For the text-containing cell, return its midpoint in (x, y) coordinate format. 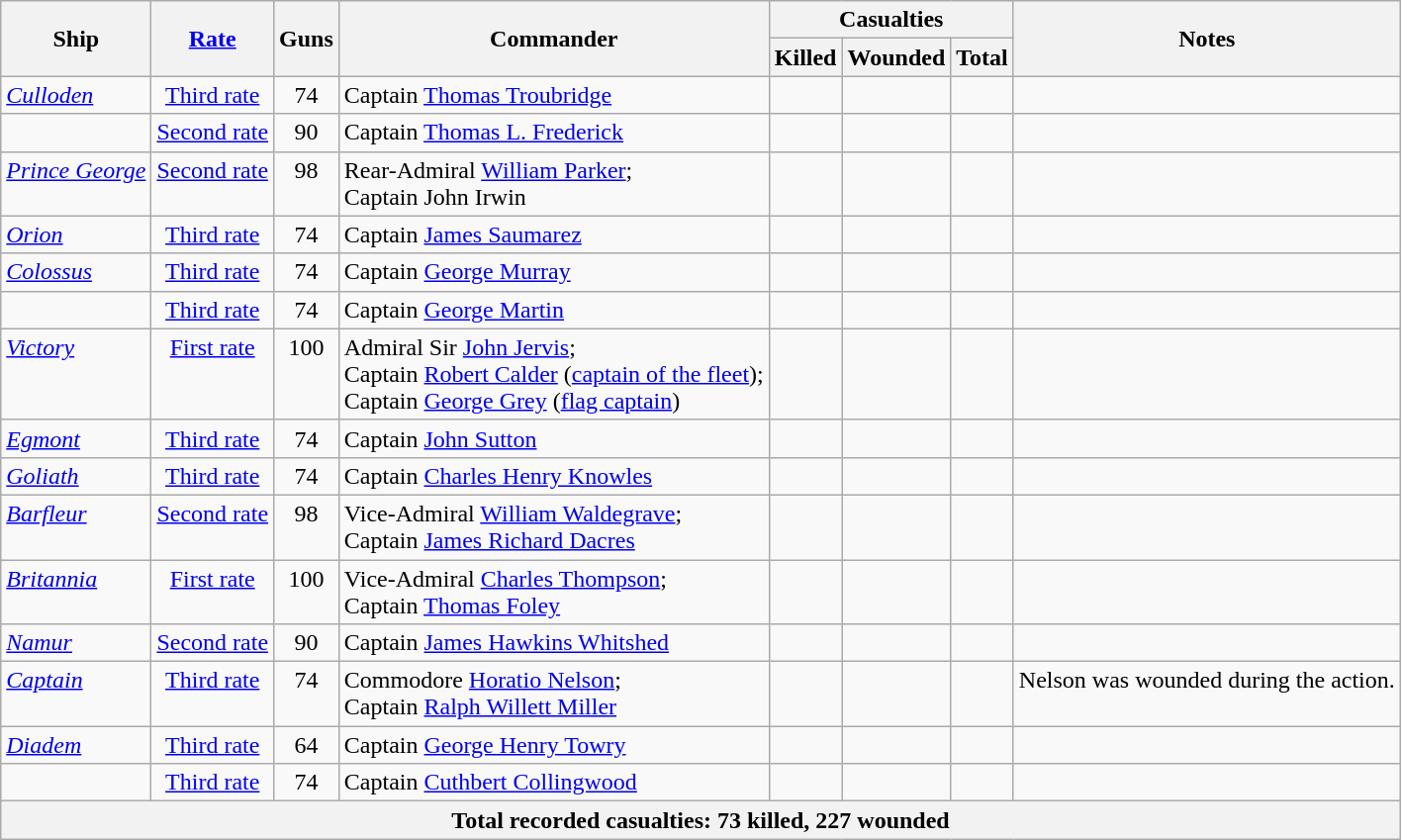
Guns (307, 39)
Captain George Murray (554, 272)
Admiral Sir John Jervis;Captain Robert Calder (captain of the fleet); Captain George Grey (flag captain) (554, 374)
Total (982, 57)
Goliath (76, 476)
Killed (805, 57)
Casualties (890, 20)
Ship (76, 39)
Barfleur (76, 526)
Total recorded casualties: 73 killed, 227 wounded (700, 820)
Rate (213, 39)
Commodore Horatio Nelson; Captain Ralph Willett Miller (554, 695)
Captain George Martin (554, 310)
Captain Cuthbert Collingwood (554, 783)
Captain Thomas Troubridge (554, 95)
Captain Charles Henry Knowles (554, 476)
Captain Thomas L. Frederick (554, 133)
Orion (76, 234)
Prince George (76, 184)
Rear-Admiral William Parker; Captain John Irwin (554, 184)
Nelson was wounded during the action. (1207, 695)
Notes (1207, 39)
Commander (554, 39)
Vice-Admiral Charles Thompson; Captain Thomas Foley (554, 592)
Egmont (76, 438)
Captain John Sutton (554, 438)
Vice-Admiral William Waldegrave; Captain James Richard Dacres (554, 526)
Culloden (76, 95)
64 (307, 745)
Victory (76, 374)
Captain James Hawkins Whitshed (554, 643)
Wounded (896, 57)
Diadem (76, 745)
Britannia (76, 592)
Namur (76, 643)
Captain (76, 695)
Captain George Henry Towry (554, 745)
Captain James Saumarez (554, 234)
Colossus (76, 272)
